For the text-containing cell, return its midpoint in (X, Y) coordinate format. 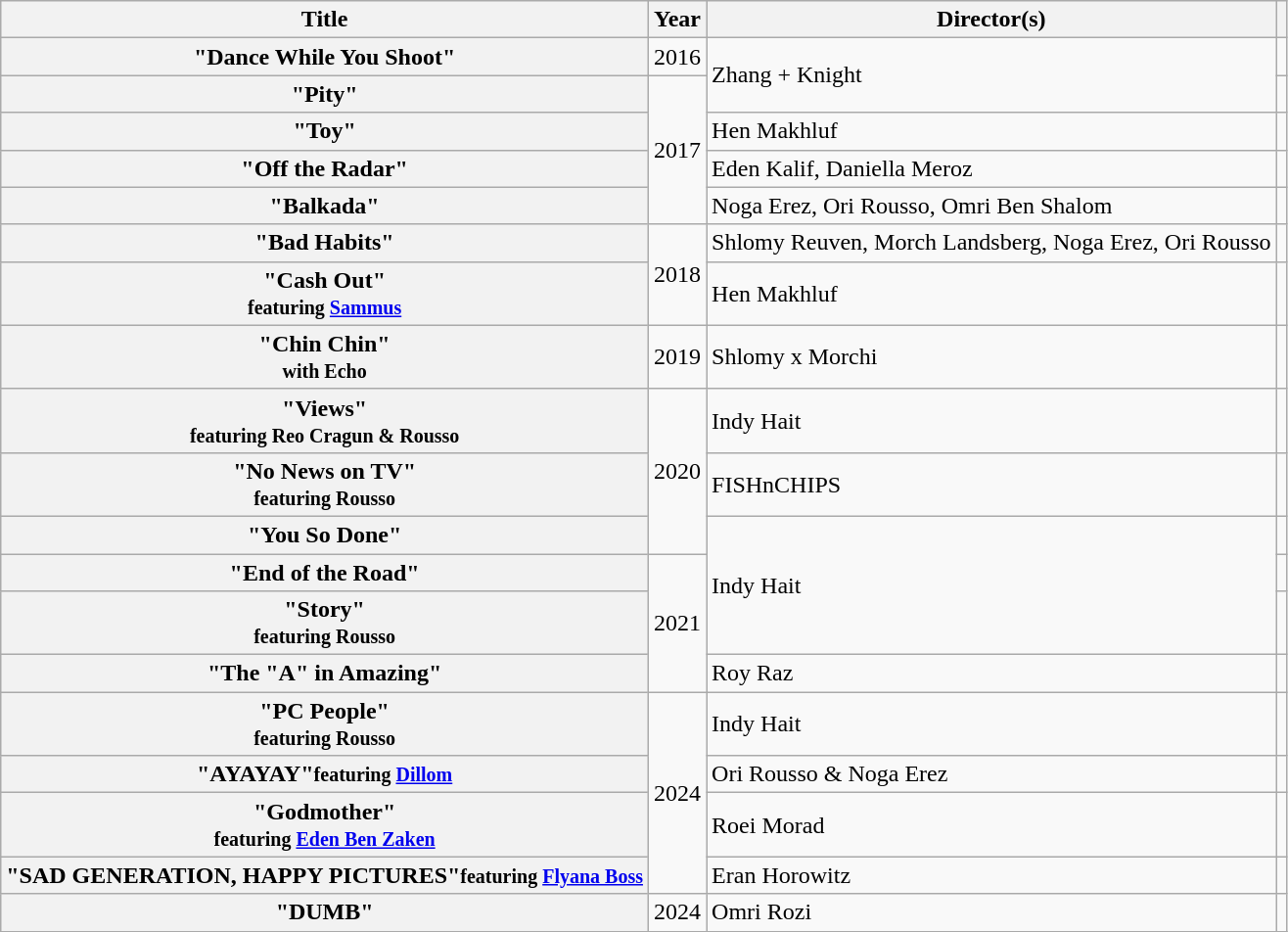
"Godmother"featuring Eden Ben Zaken (325, 824)
Omri Rozi (992, 912)
"PC People"featuring Rousso (325, 724)
"Chin Chin"with Echo (325, 356)
"Story"featuring Rousso (325, 623)
"The "A" in Amazing" (325, 674)
"Off the Radar" (325, 168)
2020 (677, 471)
"No News on TV"featuring Rousso (325, 484)
"End of the Road" (325, 573)
"Balkada" (325, 206)
"Toy" (325, 131)
Shlomy Reuven, Morch Landsberg, Noga Erez, Ori Rousso (992, 243)
"DUMB" (325, 912)
Noga Erez, Ori Rousso, Omri Ben Shalom (992, 206)
2016 (677, 57)
"Pity" (325, 94)
Eran Horowitz (992, 875)
Title (325, 20)
Eden Kalif, Daniella Meroz (992, 168)
"Dance While You Shoot" (325, 57)
FISHnCHIPS (992, 484)
Zhang + Knight (992, 75)
Ori Rousso & Noga Erez (992, 774)
"AYAYAY"featuring Dillom (325, 774)
2019 (677, 356)
"Views"featuring Reo Cragun & Rousso (325, 421)
Year (677, 20)
Roy Raz (992, 674)
"You So Done" (325, 535)
"Cash Out"featuring Sammus (325, 294)
2021 (677, 623)
Roei Morad (992, 824)
2017 (677, 150)
Director(s) (992, 20)
"SAD GENERATION, HAPPY PICTURES"featuring Flyana Boss (325, 875)
Shlomy x Morchi (992, 356)
2018 (677, 274)
"Bad Habits" (325, 243)
